Locate the cell with the specified text and output its (X, Y) center coordinate. 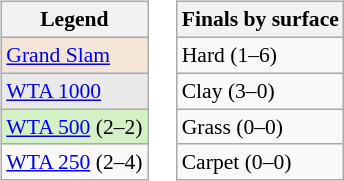
Clay (3–0) (260, 91)
Finals by surface (260, 20)
Grand Slam (74, 55)
Hard (1–6) (260, 55)
Legend (74, 20)
Carpet (0–0) (260, 162)
WTA 1000 (74, 91)
WTA 500 (2–2) (74, 127)
Grass (0–0) (260, 127)
WTA 250 (2–4) (74, 162)
